Return the (X, Y) coordinate for the center point of the cell that contains the specified text.  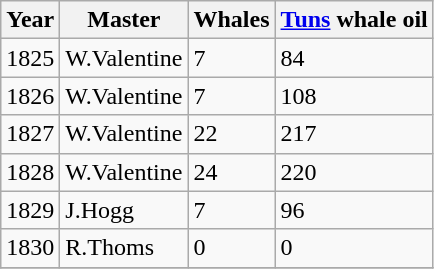
1827 (30, 134)
1826 (30, 96)
217 (354, 134)
Master (124, 20)
Year (30, 20)
108 (354, 96)
1830 (30, 248)
Tuns whale oil (354, 20)
1828 (30, 172)
R.Thoms (124, 248)
1825 (30, 58)
22 (232, 134)
220 (354, 172)
1829 (30, 210)
84 (354, 58)
24 (232, 172)
J.Hogg (124, 210)
96 (354, 210)
Whales (232, 20)
